Capture the cell that displays the provided text and extract its [x, y] central coordinate. 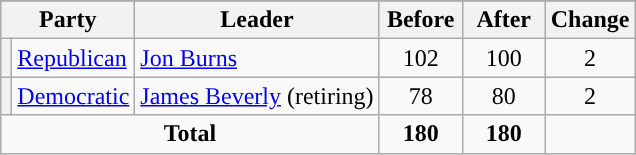
78 [420, 96]
Republican [74, 58]
After [504, 20]
Total [190, 134]
Leader [257, 20]
James Beverly (retiring) [257, 96]
Change [590, 20]
Democratic [74, 96]
Jon Burns [257, 58]
100 [504, 58]
Party [68, 20]
80 [504, 96]
Before [420, 20]
102 [420, 58]
